Output the (x, y) coordinate of the center of the cell containing the given text.  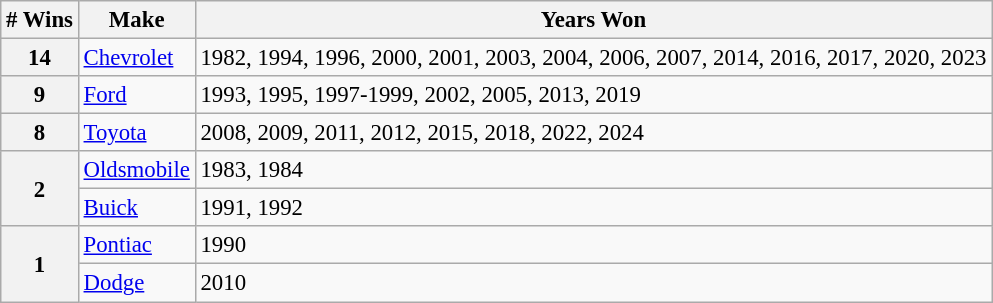
1983, 1984 (594, 170)
Chevrolet (136, 58)
14 (40, 58)
2008, 2009, 2011, 2012, 2015, 2018, 2022, 2024 (594, 133)
1982, 1994, 1996, 2000, 2001, 2003, 2004, 2006, 2007, 2014, 2016, 2017, 2020, 2023 (594, 58)
Ford (136, 95)
1990 (594, 245)
1991, 1992 (594, 208)
1993, 1995, 1997-1999, 2002, 2005, 2013, 2019 (594, 95)
Years Won (594, 20)
9 (40, 95)
Buick (136, 208)
Pontiac (136, 245)
Toyota (136, 133)
Dodge (136, 283)
2010 (594, 283)
Make (136, 20)
Oldsmobile (136, 170)
1 (40, 264)
8 (40, 133)
# Wins (40, 20)
2 (40, 188)
